Search for the cell housing the specified text and yield its [X, Y] center coordinate. 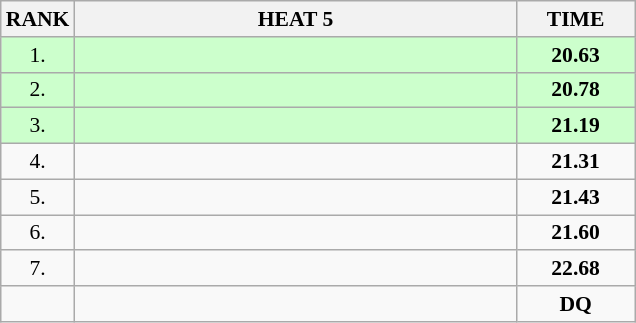
2. [38, 90]
21.60 [576, 233]
21.31 [576, 162]
20.78 [576, 90]
HEAT 5 [295, 19]
3. [38, 126]
5. [38, 197]
4. [38, 162]
22.68 [576, 269]
21.43 [576, 197]
20.63 [576, 55]
21.19 [576, 126]
RANK [38, 19]
6. [38, 233]
TIME [576, 19]
1. [38, 55]
7. [38, 269]
DQ [576, 304]
